Identify which cell holds the provided text, then report its [x, y] central coordinate. 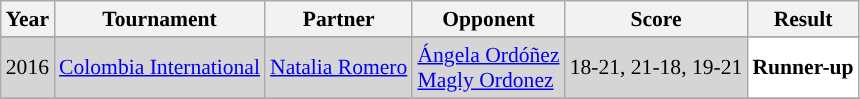
Ángela Ordóñez Magly Ordonez [488, 68]
Natalia Romero [338, 68]
Partner [338, 19]
Tournament [160, 19]
Runner-up [802, 68]
Colombia International [160, 68]
18-21, 21-18, 19-21 [656, 68]
Result [802, 19]
2016 [28, 68]
Opponent [488, 19]
Score [656, 19]
Year [28, 19]
